From the cell containing the given text, extract its center point as [x, y] coordinate. 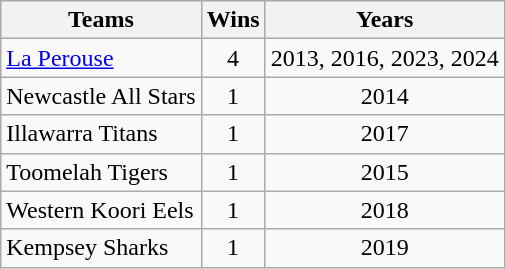
Toomelah Tigers [101, 172]
Illawarra Titans [101, 134]
Years [384, 20]
2017 [384, 134]
2014 [384, 96]
2018 [384, 210]
4 [233, 58]
Teams [101, 20]
Wins [233, 20]
Western Koori Eels [101, 210]
Kempsey Sharks [101, 248]
2013, 2016, 2023, 2024 [384, 58]
Newcastle All Stars [101, 96]
La Perouse [101, 58]
2015 [384, 172]
2019 [384, 248]
